Scan for the cell matching the given text and deliver its (x, y) coordinate at center. 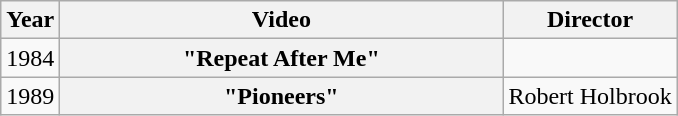
Year (30, 20)
1989 (30, 96)
"Pioneers" (282, 96)
Video (282, 20)
1984 (30, 58)
"Repeat After Me" (282, 58)
Director (590, 20)
Robert Holbrook (590, 96)
